Identify which cell holds the provided text, then report its (X, Y) central coordinate. 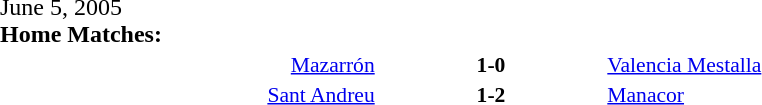
1-0 (492, 64)
